Find where the given text appears and provide that cell's center as (X, Y) coordinate. 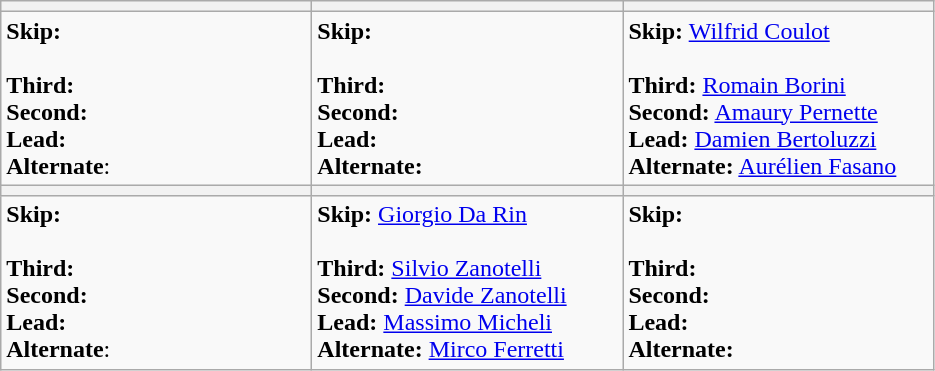
Skip: Wilfrid Coulot Third: Romain Borini Second: Amaury Pernette Lead: Damien Bertoluzzi Alternate: Aurélien Fasano (778, 98)
Skip: Giorgio Da Rin Third: Silvio Zanotelli Second: Davide Zanotelli Lead: Massimo Micheli Alternate: Mirco Ferretti (468, 282)
